Find where the given text appears and provide that cell's center as (X, Y) coordinate. 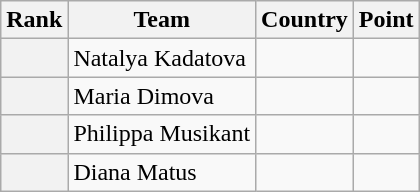
Philippa Musikant (162, 134)
Team (162, 20)
Point (386, 20)
Maria Dimova (162, 96)
Diana Matus (162, 172)
Country (305, 20)
Rank (34, 20)
Natalya Kadatova (162, 58)
